Search for the cell housing the specified text and yield its (X, Y) center coordinate. 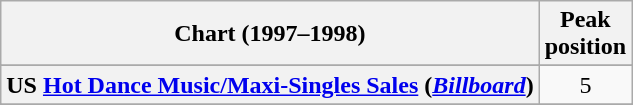
5 (585, 85)
US Hot Dance Music/Maxi-Singles Sales (Billboard) (270, 85)
Chart (1997–1998) (270, 34)
Peakposition (585, 34)
